Determine the (x, y) coordinate at the center of the cell enclosing the given text.  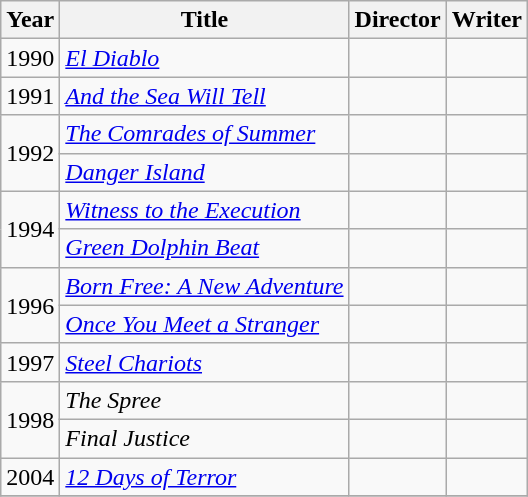
1994 (30, 229)
Once You Meet a Stranger (204, 324)
1991 (30, 96)
2004 (30, 477)
Green Dolphin Beat (204, 248)
And the Sea Will Tell (204, 96)
The Comrades of Summer (204, 134)
1990 (30, 58)
Title (204, 20)
Writer (486, 20)
Year (30, 20)
Final Justice (204, 438)
Steel Chariots (204, 362)
1997 (30, 362)
1996 (30, 305)
Witness to the Execution (204, 210)
1992 (30, 153)
Director (398, 20)
Danger Island (204, 172)
The Spree (204, 400)
Born Free: A New Adventure (204, 286)
12 Days of Terror (204, 477)
El Diablo (204, 58)
1998 (30, 419)
